From the cell containing the given text, extract its center point as [X, Y] coordinate. 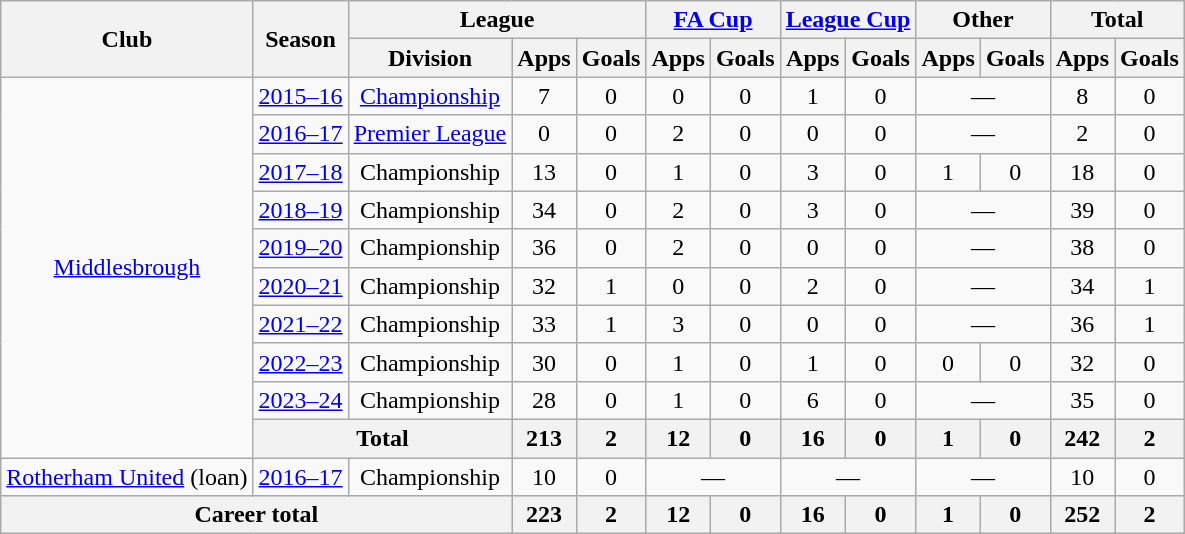
League [497, 20]
Division [430, 58]
2023–24 [300, 400]
Other [983, 20]
Career total [256, 515]
39 [1082, 210]
Premier League [430, 134]
2020–21 [300, 286]
2022–23 [300, 362]
7 [544, 96]
2018–19 [300, 210]
Club [127, 39]
30 [544, 362]
Season [300, 39]
213 [544, 438]
242 [1082, 438]
Rotherham United (loan) [127, 477]
League Cup [848, 20]
8 [1082, 96]
13 [544, 172]
223 [544, 515]
Middlesbrough [127, 268]
28 [544, 400]
6 [812, 400]
38 [1082, 248]
18 [1082, 172]
2017–18 [300, 172]
35 [1082, 400]
252 [1082, 515]
2015–16 [300, 96]
33 [544, 324]
2019–20 [300, 248]
2021–22 [300, 324]
FA Cup [713, 20]
